Pinpoint the cell where the given text exists, returning its [X, Y] midpoint coordinate. 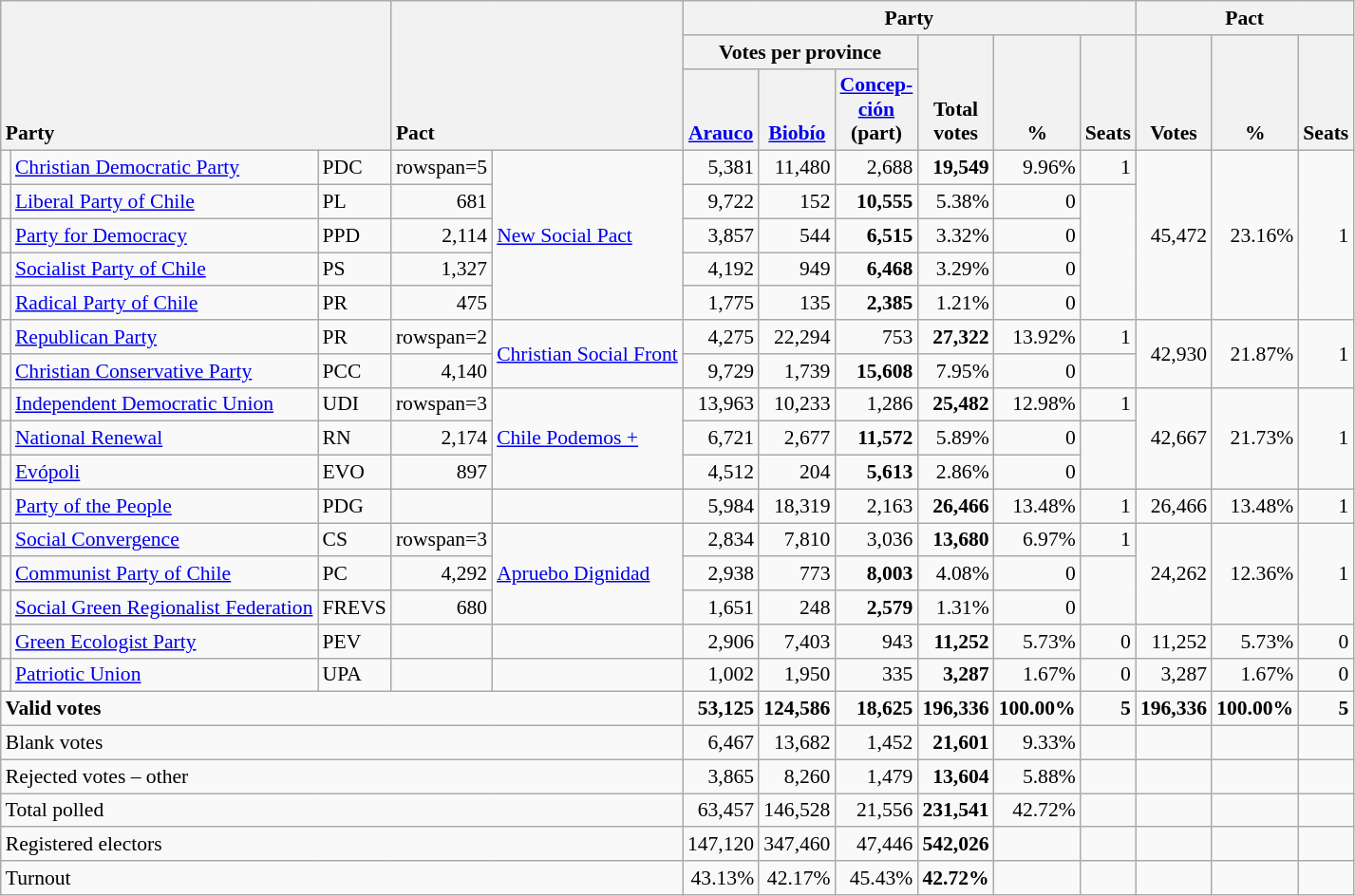
12.36% [1255, 573]
1,479 [875, 776]
2,688 [875, 168]
63,457 [721, 811]
542,026 [955, 845]
PCC [355, 371]
FREVS [355, 607]
5.89% [955, 439]
Blank votes [342, 743]
681 [442, 202]
5.38% [955, 202]
10,233 [797, 404]
PDC [355, 168]
8,003 [875, 574]
6.97% [1037, 540]
6,721 [721, 439]
8,260 [797, 776]
4,140 [442, 371]
6,468 [875, 270]
2,906 [721, 642]
19,549 [955, 168]
Rejected votes – other [342, 776]
11,572 [875, 439]
RN [355, 439]
18,625 [875, 709]
53,125 [721, 709]
13,680 [955, 540]
UPA [355, 675]
2.86% [955, 473]
Communist Party of Chile [164, 574]
Social Convergence [164, 540]
Republican Party [164, 337]
rowspan=2 [442, 337]
Votes per province [800, 52]
24,262 [1174, 573]
943 [875, 642]
21,601 [955, 743]
5,984 [721, 506]
2,163 [875, 506]
544 [797, 235]
Votes [1174, 93]
Registered electors [342, 845]
25,482 [955, 404]
PEV [355, 642]
47,446 [875, 845]
13,963 [721, 404]
PS [355, 270]
4,192 [721, 270]
4,512 [721, 473]
1,327 [442, 270]
45,472 [1174, 235]
Christian Social Front [587, 353]
PC [355, 574]
2,114 [442, 235]
680 [442, 607]
CS [355, 540]
146,528 [797, 811]
4,292 [442, 574]
6,515 [875, 235]
Total polled [342, 811]
Socialist Party of Chile [164, 270]
5,381 [721, 168]
1,950 [797, 675]
1,651 [721, 607]
42,667 [1174, 439]
Concep-ción(part) [875, 110]
12.98% [1037, 404]
New Social Pact [587, 235]
Patriotic Union [164, 675]
Christian Conservative Party [164, 371]
45.43% [875, 878]
347,460 [797, 845]
1.21% [955, 304]
248 [797, 607]
897 [442, 473]
1.31% [955, 607]
5,613 [875, 473]
949 [797, 270]
204 [797, 473]
4.08% [955, 574]
6,467 [721, 743]
11,480 [797, 168]
42,930 [1174, 353]
21.73% [1255, 439]
124,586 [797, 709]
15,608 [875, 371]
4,275 [721, 337]
2,579 [875, 607]
13,682 [797, 743]
9,722 [721, 202]
773 [797, 574]
EVO [355, 473]
Biobío [797, 110]
PDG [355, 506]
43.13% [721, 878]
22,294 [797, 337]
Chile Podemos + [587, 439]
335 [875, 675]
27,322 [955, 337]
2,834 [721, 540]
21.87% [1255, 353]
Social Green Regionalist Federation [164, 607]
23.16% [1255, 235]
National Renewal [164, 439]
9.33% [1037, 743]
7,810 [797, 540]
Apruebo Dignidad [587, 573]
Liberal Party of Chile [164, 202]
21,556 [875, 811]
Green Ecologist Party [164, 642]
13.92% [1037, 337]
9.96% [1037, 168]
3.32% [955, 235]
3,865 [721, 776]
1,739 [797, 371]
135 [797, 304]
42.17% [797, 878]
UDI [355, 404]
Arauco [721, 110]
Turnout [342, 878]
3.29% [955, 270]
1,775 [721, 304]
Party for Democracy [164, 235]
475 [442, 304]
2,174 [442, 439]
Valid votes [342, 709]
5.88% [1037, 776]
2,677 [797, 439]
18,319 [797, 506]
PPD [355, 235]
13,604 [955, 776]
1,002 [721, 675]
1,452 [875, 743]
231,541 [955, 811]
2,938 [721, 574]
Evópoli [164, 473]
3,036 [875, 540]
147,120 [721, 845]
PL [355, 202]
2,385 [875, 304]
Radical Party of Chile [164, 304]
152 [797, 202]
7,403 [797, 642]
rowspan=5 [442, 168]
Christian Democratic Party [164, 168]
10,555 [875, 202]
7.95% [955, 371]
1,286 [875, 404]
Party of the People [164, 506]
9,729 [721, 371]
Totalvotes [955, 93]
Independent Democratic Union [164, 404]
3,857 [721, 235]
753 [875, 337]
